From the cell containing the given text, extract its center point as (x, y) coordinate. 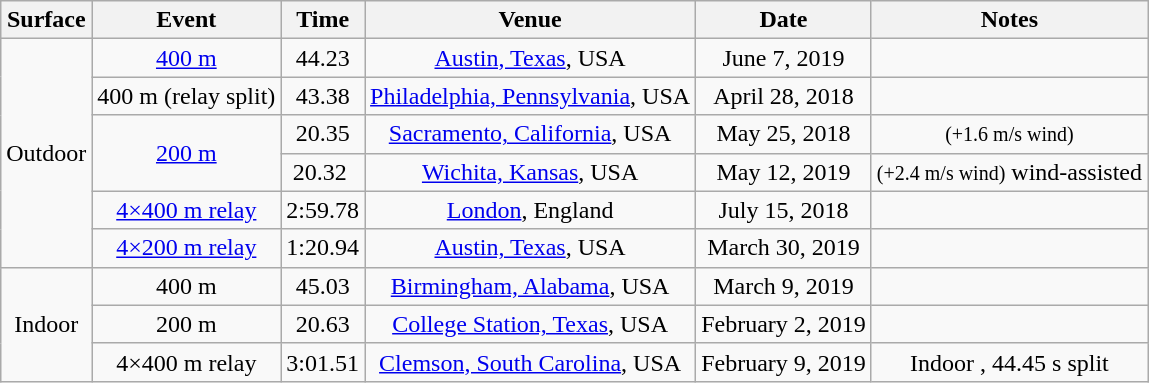
May 25, 2018 (784, 134)
February 9, 2019 (784, 362)
July 15, 2018 (784, 210)
20.35 (323, 134)
College Station, Texas, USA (530, 324)
400 m (relay split) (186, 96)
Sacramento, California, USA (530, 134)
Notes (1009, 20)
44.23 (323, 58)
Clemson, South Carolina, USA (530, 362)
April 28, 2018 (784, 96)
20.32 (323, 172)
4×200 m relay (186, 248)
(+2.4 m/s wind) wind-assisted (1009, 172)
Wichita, Kansas, USA (530, 172)
May 12, 2019 (784, 172)
Date (784, 20)
Indoor , 44.45 s split (1009, 362)
June 7, 2019 (784, 58)
(+1.6 m/s wind) (1009, 134)
Outdoor (46, 153)
March 30, 2019 (784, 248)
London, England (530, 210)
Event (186, 20)
February 2, 2019 (784, 324)
Philadelphia, Pennsylvania, USA (530, 96)
45.03 (323, 286)
2:59.78 (323, 210)
20.63 (323, 324)
Birmingham, Alabama, USA (530, 286)
Surface (46, 20)
1:20.94 (323, 248)
Time (323, 20)
Indoor (46, 324)
March 9, 2019 (784, 286)
Venue (530, 20)
43.38 (323, 96)
3:01.51 (323, 362)
